Capture the cell that displays the provided text and extract its (X, Y) central coordinate. 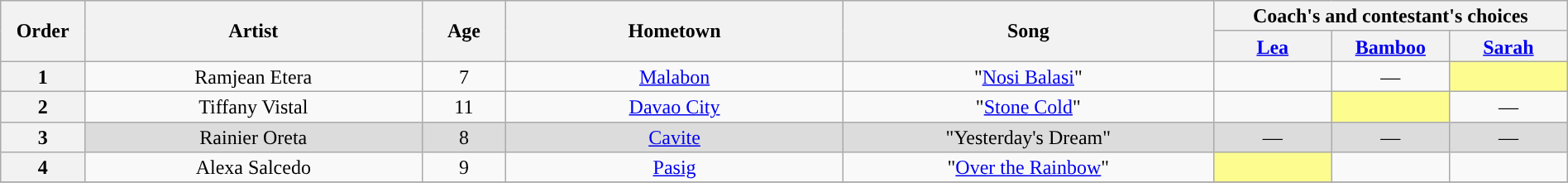
Lea (1272, 46)
Order (43, 31)
Bamboo (1391, 46)
4 (43, 167)
Malabon (675, 76)
8 (464, 137)
7 (464, 76)
Tiffany Vistal (253, 106)
Hometown (675, 31)
Artist (253, 31)
Pasig (675, 167)
Davao City (675, 106)
2 (43, 106)
"Yesterday's Dream" (1028, 137)
"Nosi Balasi" (1028, 76)
Age (464, 31)
Coach's and contestant's choices (1390, 17)
"Over the Rainbow" (1028, 167)
1 (43, 76)
"Stone Cold" (1028, 106)
11 (464, 106)
Cavite (675, 137)
3 (43, 137)
Sarah (1508, 46)
Ramjean Etera (253, 76)
Rainier Oreta (253, 137)
Alexa Salcedo (253, 167)
Song (1028, 31)
9 (464, 167)
